Capture the cell that displays the provided text and extract its [X, Y] central coordinate. 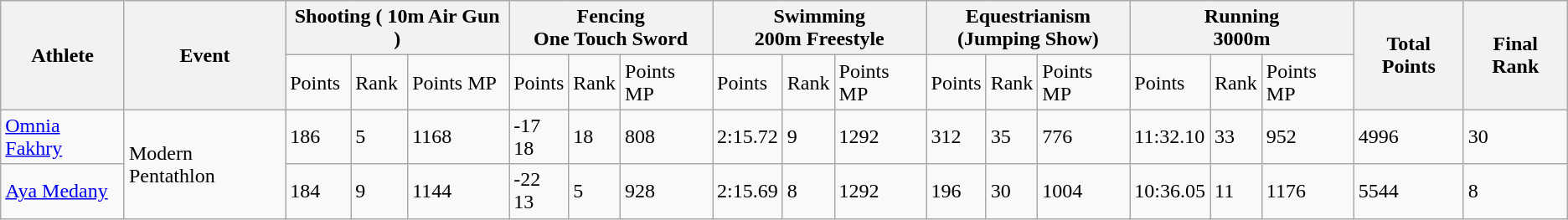
33 [1236, 137]
952 [1308, 137]
Athlete [63, 55]
Swimming200m Freestyle [819, 28]
Total Points [1409, 55]
4996 [1409, 137]
35 [1012, 137]
Modern Pentathlon [204, 164]
1176 [1308, 191]
2:15.72 [748, 137]
Aya Medany [63, 191]
Event [204, 55]
5544 [1409, 191]
Omnia Fakhry [63, 137]
11:32.10 [1170, 137]
1168 [459, 137]
Shooting ( 10m Air Gun ) [397, 28]
10:36.05 [1170, 191]
18 [595, 137]
Final Rank [1515, 55]
FencingOne Touch Sword [611, 28]
808 [667, 137]
Running3000m [1241, 28]
2:15.69 [748, 191]
-1718 [539, 137]
928 [667, 191]
196 [957, 191]
776 [1084, 137]
-2213 [539, 191]
1144 [459, 191]
Equestrianism(Jumping Show) [1029, 28]
1004 [1084, 191]
312 [957, 137]
11 [1236, 191]
186 [318, 137]
184 [318, 191]
